Provide the (X, Y) coordinate of the cell's center where the given text is located.  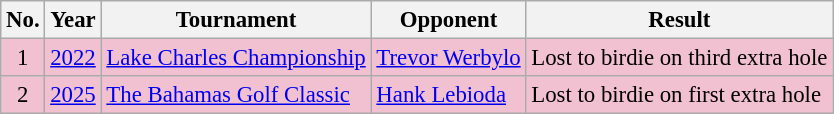
2 (23, 95)
No. (23, 20)
The Bahamas Golf Classic (236, 95)
Opponent (448, 20)
2025 (73, 95)
Lake Charles Championship (236, 58)
Year (73, 20)
1 (23, 58)
Lost to birdie on third extra hole (680, 58)
Trevor Werbylo (448, 58)
Hank Lebioda (448, 95)
Result (680, 20)
Tournament (236, 20)
2022 (73, 58)
Lost to birdie on first extra hole (680, 95)
